Locate the cell with the specified text and output its [x, y] center coordinate. 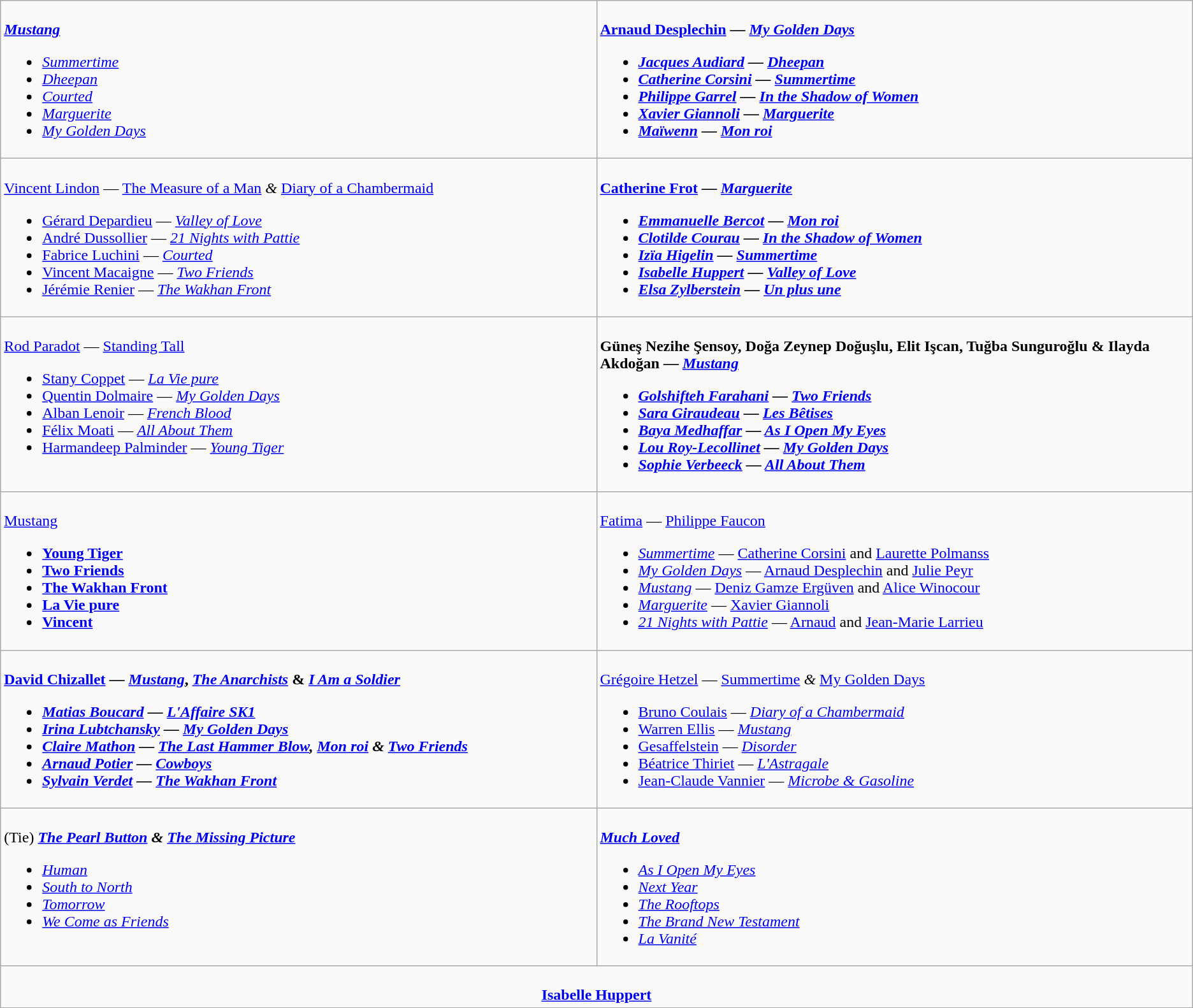
MustangYoung TigerTwo FriendsThe Wakhan FrontLa Vie pureVincent [298, 571]
MustangSummertimeDheepanCourtedMargueriteMy Golden Days [298, 80]
(Tie) The Pearl Button & The Missing PictureHumanSouth to NorthTomorrowWe Come as Friends [298, 887]
Much LovedAs I Open My EyesNext YearThe RooftopsThe Brand New TestamentLa Vanité [895, 887]
Isabelle Huppert [596, 986]
